From the cell containing the given text, extract its center point as [x, y] coordinate. 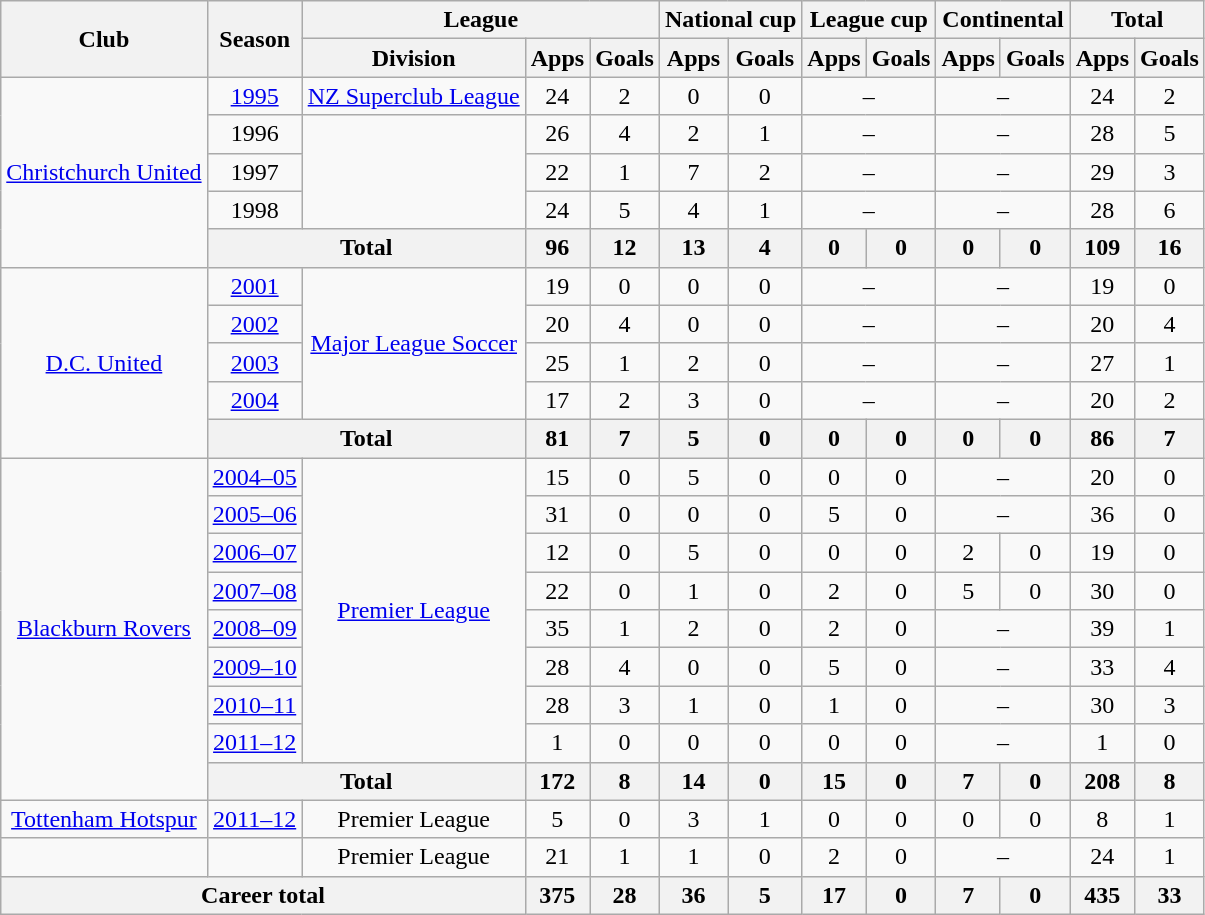
208 [1102, 781]
League [480, 20]
2010–11 [254, 705]
Tottenham Hotspur [104, 819]
81 [557, 438]
172 [557, 781]
National cup [730, 20]
2009–10 [254, 667]
2001 [254, 286]
39 [1102, 629]
2006–07 [254, 553]
Club [104, 39]
2004 [254, 400]
31 [557, 515]
16 [1170, 248]
13 [693, 248]
Major League Soccer [414, 343]
Continental [1003, 20]
109 [1102, 248]
25 [557, 362]
375 [557, 895]
Blackburn Rovers [104, 630]
Christchurch United [104, 172]
26 [557, 134]
435 [1102, 895]
1996 [254, 134]
14 [693, 781]
2007–08 [254, 591]
35 [557, 629]
96 [557, 248]
Season [254, 39]
2002 [254, 324]
1998 [254, 210]
1995 [254, 96]
21 [557, 857]
2003 [254, 362]
League cup [869, 20]
6 [1170, 210]
2004–05 [254, 477]
Division [414, 58]
27 [1102, 362]
2005–06 [254, 515]
Career total [263, 895]
29 [1102, 172]
2008–09 [254, 629]
NZ Superclub League [414, 96]
D.C. United [104, 362]
1997 [254, 172]
86 [1102, 438]
